Extract the [x, y] coordinate from the center of the cell holding the provided text.  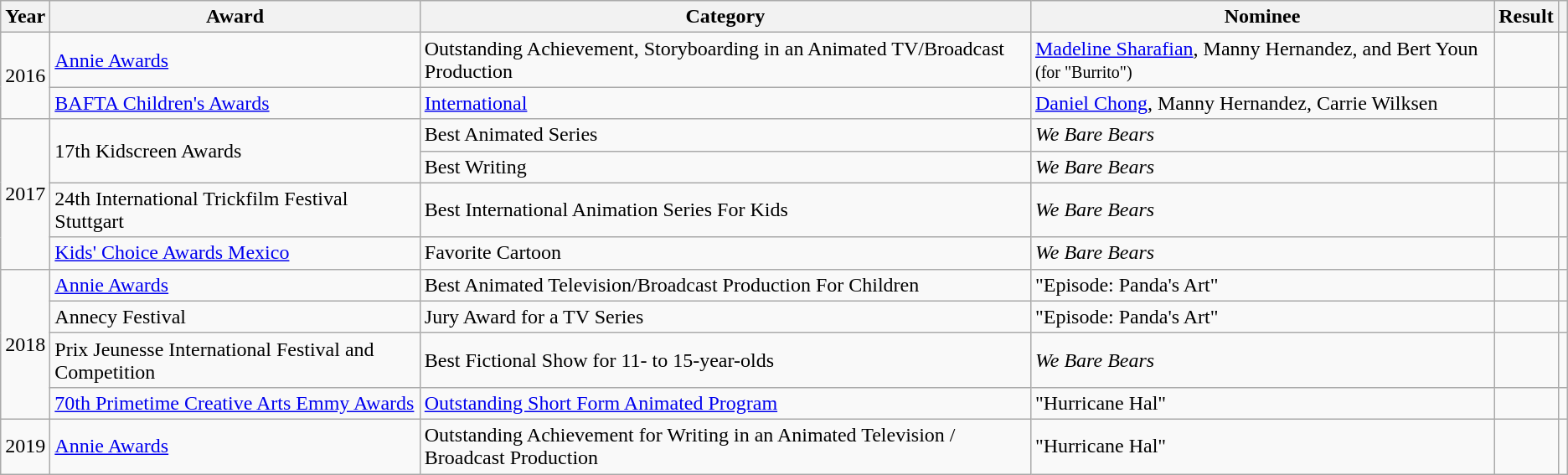
70th Primetime Creative Arts Emmy Awards [235, 403]
Outstanding Achievement for Writing in an Animated Television / Broadcast Production [725, 446]
Year [25, 17]
Outstanding Short Form Animated Program [725, 403]
2019 [25, 446]
Prix Jeunesse International Festival and Competition [235, 360]
2018 [25, 343]
24th International Trickfilm Festival Stuttgart [235, 209]
Result [1526, 17]
Annecy Festival [235, 317]
2017 [25, 194]
Best International Animation Series For Kids [725, 209]
Nominee [1261, 17]
Outstanding Achievement, Storyboarding in an Animated TV/Broadcast Production [725, 60]
International [725, 103]
Best Fictional Show for 11- to 15-year-olds [725, 360]
Best Writing [725, 167]
Best Animated Series [725, 135]
Award [235, 17]
Kids' Choice Awards Mexico [235, 253]
Category [725, 17]
Madeline Sharafian, Manny Hernandez, and Bert Youn (for "Burrito") [1261, 60]
17th Kidscreen Awards [235, 151]
Jury Award for a TV Series [725, 317]
BAFTA Children's Awards [235, 103]
2016 [25, 75]
Daniel Chong, Manny Hernandez, Carrie Wilksen [1261, 103]
Favorite Cartoon [725, 253]
Best Animated Television/Broadcast Production For Children [725, 285]
